Return the [x, y] coordinate for the center point of the cell that contains the specified text.  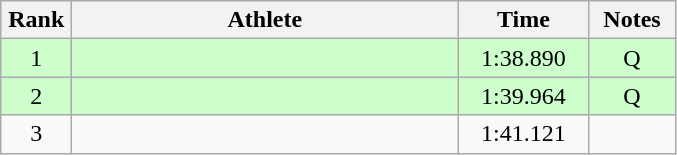
Athlete [265, 20]
1:41.121 [524, 134]
1:38.890 [524, 58]
3 [36, 134]
Rank [36, 20]
Time [524, 20]
1 [36, 58]
1:39.964 [524, 96]
2 [36, 96]
Notes [632, 20]
